Return the [X, Y] coordinate for the center point of the cell that contains the specified text.  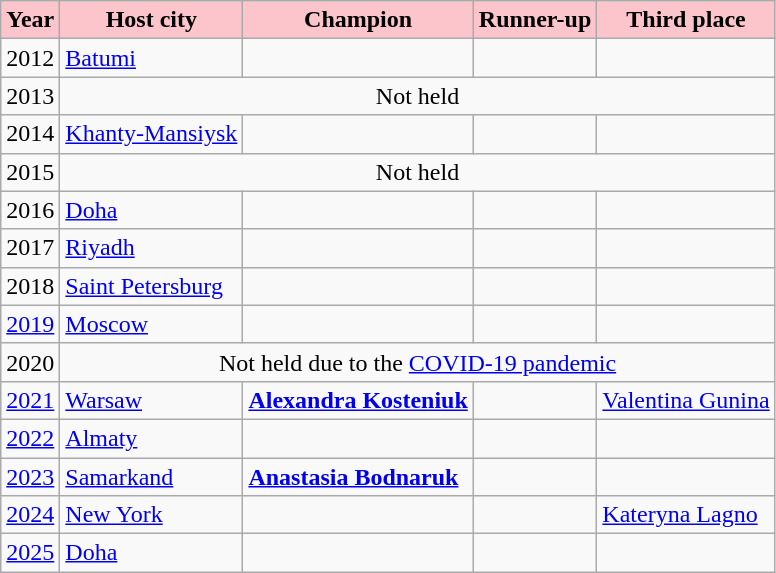
Batumi [152, 58]
2025 [30, 553]
Valentina Gunina [686, 400]
2012 [30, 58]
2023 [30, 477]
Kateryna Lagno [686, 515]
2016 [30, 210]
2020 [30, 362]
Almaty [152, 438]
Warsaw [152, 400]
Riyadh [152, 248]
Anastasia Bodnaruk [358, 477]
New York [152, 515]
2021 [30, 400]
2022 [30, 438]
Third place [686, 20]
2018 [30, 286]
2014 [30, 134]
Runner-up [535, 20]
Year [30, 20]
Not held due to the COVID-19 pandemic [418, 362]
2015 [30, 172]
2019 [30, 324]
Khanty-Mansiysk [152, 134]
Saint Petersburg [152, 286]
2017 [30, 248]
Champion [358, 20]
Moscow [152, 324]
Host city [152, 20]
2024 [30, 515]
Alexandra Kosteniuk [358, 400]
2013 [30, 96]
Samarkand [152, 477]
